Search for the cell housing the specified text and yield its [x, y] center coordinate. 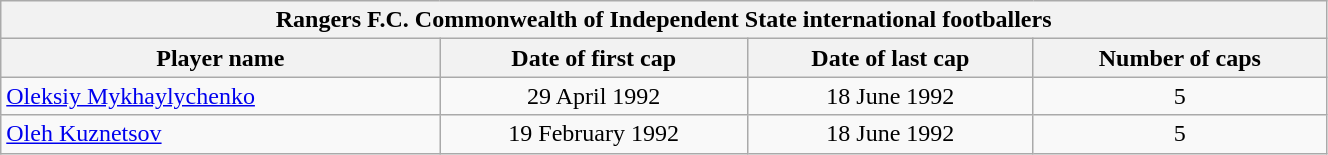
Number of caps [1180, 58]
Rangers F.C. Commonwealth of Independent State international footballers [664, 20]
Player name [220, 58]
Oleh Kuznetsov [220, 134]
Date of first cap [594, 58]
19 February 1992 [594, 134]
Date of last cap [890, 58]
29 April 1992 [594, 96]
Oleksiy Mykhaylychenko [220, 96]
